Provide the [x, y] coordinate of the cell's center where the given text is located.  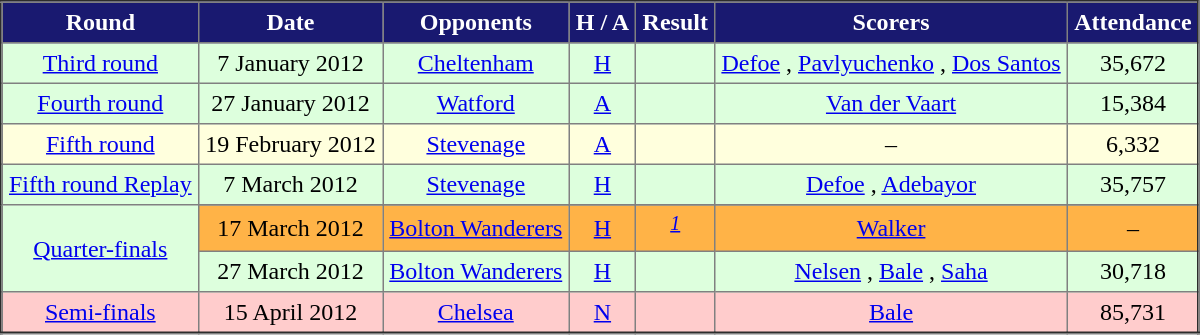
19 February 2012 [290, 144]
Third round [100, 63]
85,731 [1133, 312]
27 January 2012 [290, 103]
6,332 [1133, 144]
H / A [602, 22]
Defoe , Adebayor [892, 184]
7 January 2012 [290, 63]
Defoe , Pavlyuchenko , Dos Santos [892, 63]
Van der Vaart [892, 103]
Result [676, 22]
Semi-finals [100, 312]
Nelsen , Bale , Saha [892, 272]
17 March 2012 [290, 228]
Quarter-finals [100, 248]
Fourth round [100, 103]
Scorers [892, 22]
N [602, 312]
7 March 2012 [290, 184]
1 [676, 228]
30,718 [1133, 272]
15 April 2012 [290, 312]
Walker [892, 228]
15,384 [1133, 103]
Chelsea [476, 312]
35,757 [1133, 184]
Opponents [476, 22]
Fifth round Replay [100, 184]
Attendance [1133, 22]
Round [100, 22]
27 March 2012 [290, 272]
35,672 [1133, 63]
Fifth round [100, 144]
Watford [476, 103]
Cheltenham [476, 63]
Bale [892, 312]
Date [290, 22]
